Identify which cell holds the provided text, then report its [x, y] central coordinate. 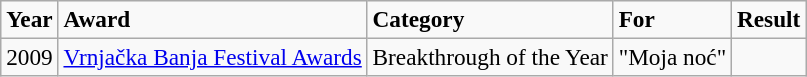
For [672, 19]
Year [30, 19]
"Moja noć" [672, 57]
Award [212, 19]
Breakthrough of the Year [490, 57]
2009 [30, 57]
Vrnjačka Banja Festival Awards [212, 57]
Category [490, 19]
Result [769, 19]
